Determine the [X, Y] coordinate at the center of the cell enclosing the given text.  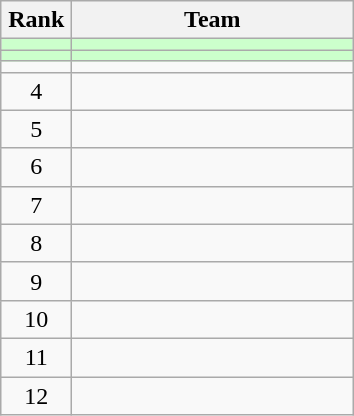
12 [36, 395]
5 [36, 129]
8 [36, 243]
11 [36, 357]
7 [36, 205]
Team [212, 20]
9 [36, 281]
Rank [36, 20]
4 [36, 91]
10 [36, 319]
6 [36, 167]
